Return the [x, y] coordinate for the center point of the cell that contains the specified text.  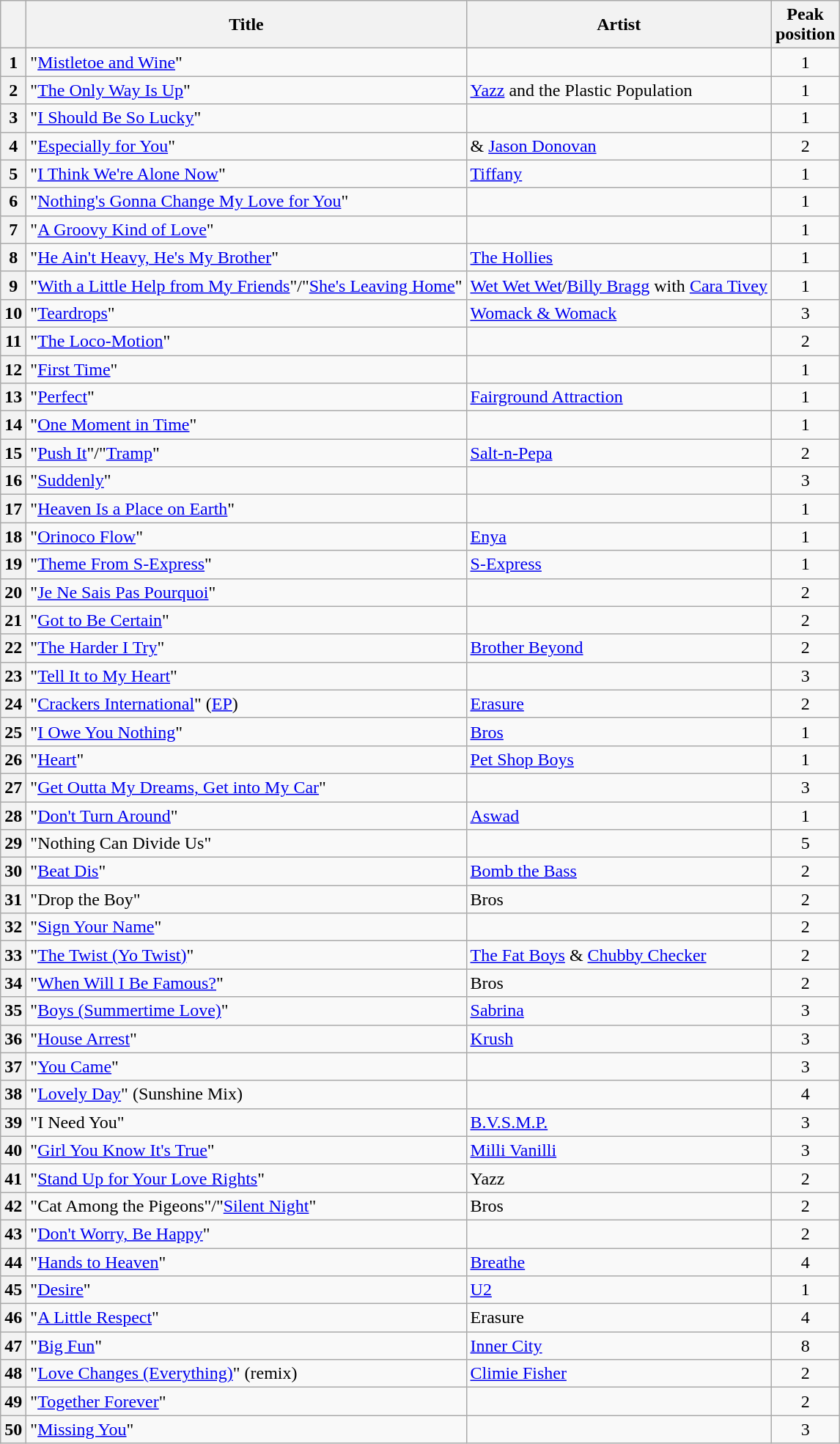
"Nothing's Gonna Change My Love for You" [246, 202]
22 [13, 648]
Bomb the Bass [619, 872]
Salt-n-Pepa [619, 453]
"Don't Worry, Be Happy" [246, 1234]
"First Time" [246, 369]
45 [13, 1290]
"Heaven Is a Place on Earth" [246, 509]
"I Need You" [246, 1122]
"Crackers International" (EP) [246, 704]
11 [13, 341]
48 [13, 1374]
17 [13, 509]
"A Groovy Kind of Love" [246, 229]
42 [13, 1206]
6 [13, 202]
Climie Fisher [619, 1374]
"Hands to Heaven" [246, 1261]
Fairground Attraction [619, 397]
43 [13, 1234]
Yazz and the Plastic Population [619, 90]
12 [13, 369]
Womack & Womack [619, 313]
27 [13, 787]
13 [13, 397]
50 [13, 1429]
46 [13, 1318]
"Beat Dis" [246, 872]
"You Came" [246, 1067]
18 [13, 537]
39 [13, 1122]
Brother Beyond [619, 648]
"The Twist (Yo Twist)" [246, 955]
"House Arrest" [246, 1039]
9 [13, 285]
44 [13, 1261]
"Desire" [246, 1290]
"Missing You" [246, 1429]
Inner City [619, 1346]
"Push It"/"Tramp" [246, 453]
"Nothing Can Divide Us" [246, 844]
36 [13, 1039]
"One Moment in Time" [246, 425]
20 [13, 592]
Milli Vanilli [619, 1150]
"Stand Up for Your Love Rights" [246, 1178]
"Get Outta My Dreams, Get into My Car" [246, 787]
"Sign Your Name" [246, 927]
33 [13, 955]
Artist [619, 25]
"Je Ne Sais Pas Pourquoi" [246, 592]
Tiffany [619, 174]
Yazz [619, 1178]
"Drop the Boy" [246, 899]
The Fat Boys & Chubby Checker [619, 955]
"Girl You Know It's True" [246, 1150]
"Cat Among the Pigeons"/"Silent Night" [246, 1206]
& Jason Donovan [619, 146]
"The Loco-Motion" [246, 341]
"Theme From S-Express" [246, 564]
Title [246, 25]
"Teardrops" [246, 313]
49 [13, 1401]
B.V.S.M.P. [619, 1122]
19 [13, 564]
25 [13, 732]
The Hollies [619, 257]
"With a Little Help from My Friends"/"She's Leaving Home" [246, 285]
10 [13, 313]
"Mistletoe and Wine" [246, 62]
"The Only Way Is Up" [246, 90]
31 [13, 899]
"He Ain't Heavy, He's My Brother" [246, 257]
"When Will I Be Famous?" [246, 983]
Sabrina [619, 1011]
14 [13, 425]
"Lovely Day" (Sunshine Mix) [246, 1094]
26 [13, 759]
Krush [619, 1039]
7 [13, 229]
34 [13, 983]
35 [13, 1011]
40 [13, 1150]
"Especially for You" [246, 146]
28 [13, 816]
23 [13, 676]
Breathe [619, 1261]
30 [13, 872]
"Suddenly" [246, 481]
U2 [619, 1290]
24 [13, 704]
"I Owe You Nothing" [246, 732]
Peakposition [805, 25]
38 [13, 1094]
Enya [619, 537]
"Heart" [246, 759]
"Perfect" [246, 397]
"Together Forever" [246, 1401]
15 [13, 453]
Pet Shop Boys [619, 759]
32 [13, 927]
S-Express [619, 564]
"Got to Be Certain" [246, 620]
Wet Wet Wet/Billy Bragg with Cara Tivey [619, 285]
Aswad [619, 816]
"Orinoco Flow" [246, 537]
47 [13, 1346]
"The Harder I Try" [246, 648]
41 [13, 1178]
"Tell It to My Heart" [246, 676]
"Don't Turn Around" [246, 816]
"I Think We're Alone Now" [246, 174]
16 [13, 481]
21 [13, 620]
"I Should Be So Lucky" [246, 118]
37 [13, 1067]
"A Little Respect" [246, 1318]
"Love Changes (Everything)" (remix) [246, 1374]
"Big Fun" [246, 1346]
"Boys (Summertime Love)" [246, 1011]
29 [13, 844]
